Output the [x, y] coordinate of the center of the cell containing the given text.  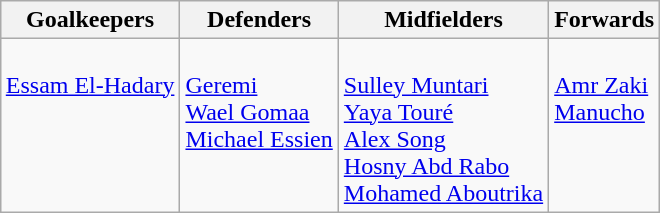
Sulley Muntari Yaya Touré Alex Song Hosny Abd Rabo Mohamed Aboutrika [443, 126]
Essam El-Hadary [90, 126]
Geremi Wael Gomaa Michael Essien [259, 126]
Forwards [604, 20]
Goalkeepers [90, 20]
Midfielders [443, 20]
Defenders [259, 20]
Amr Zaki Manucho [604, 126]
